Locate the cell with the specified text and output its (X, Y) center coordinate. 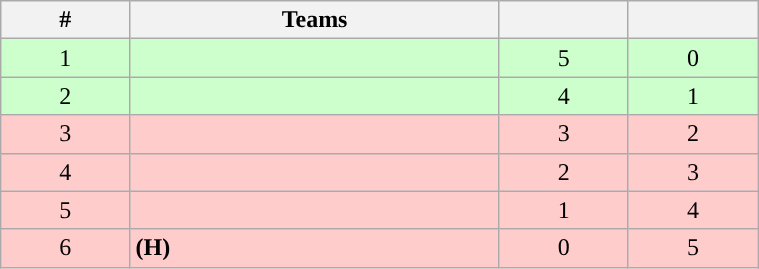
6 (66, 248)
# (66, 20)
(H) (314, 248)
Teams (314, 20)
